Scan for the cell matching the given text and deliver its (X, Y) coordinate at center. 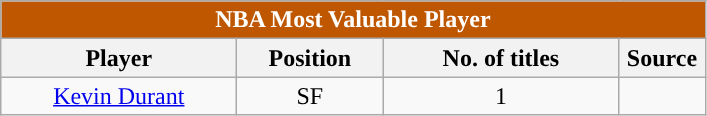
Player (119, 58)
NBA Most Valuable Player (353, 20)
1 (501, 96)
Position (310, 58)
No. of titles (501, 58)
Source (662, 58)
Kevin Durant (119, 96)
SF (310, 96)
